From the cell containing the given text, extract its center point as (X, Y) coordinate. 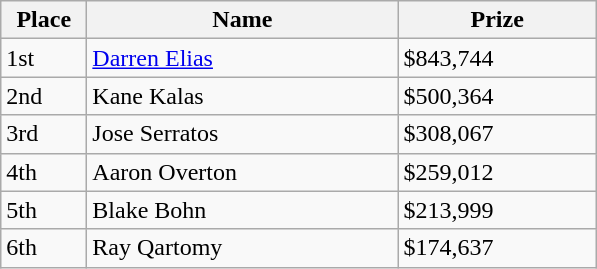
6th (44, 248)
3rd (44, 134)
Name (242, 20)
Jose Serratos (242, 134)
Ray Qartomy (242, 248)
Prize (498, 20)
$213,999 (498, 210)
$843,744 (498, 58)
Kane Kalas (242, 96)
Aaron Overton (242, 172)
$259,012 (498, 172)
$500,364 (498, 96)
1st (44, 58)
Place (44, 20)
5th (44, 210)
4th (44, 172)
Darren Elias (242, 58)
Blake Bohn (242, 210)
$308,067 (498, 134)
$174,637 (498, 248)
2nd (44, 96)
